Pinpoint the cell where the given text exists, returning its [x, y] midpoint coordinate. 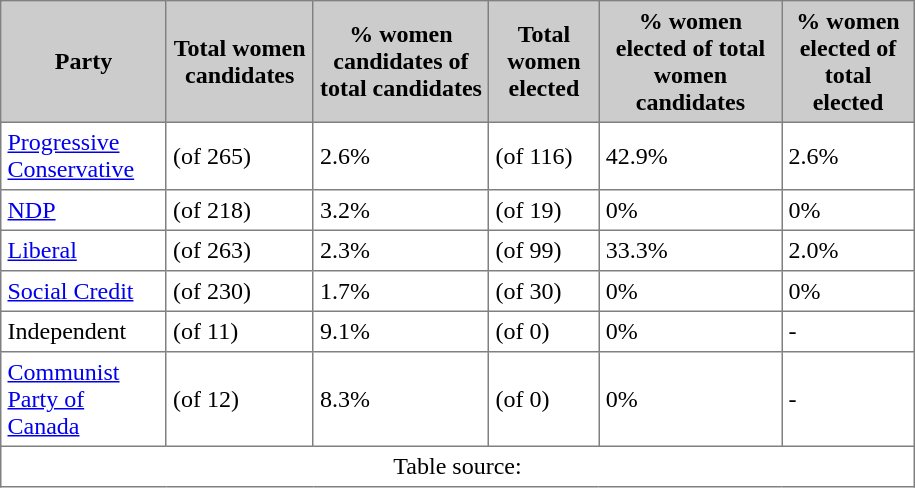
Party [84, 62]
NDP [84, 210]
(of 99) [544, 250]
8.3% [401, 399]
(of 116) [544, 156]
(of 230) [240, 291]
Table source: [458, 466]
2.0% [848, 250]
3.2% [401, 210]
% women candidates of total candidates [401, 62]
Communist Party of Canada [84, 399]
1.7% [401, 291]
(of 218) [240, 210]
Progressive Conservative [84, 156]
33.3% [690, 250]
% women elected of total elected [848, 62]
(of 30) [544, 291]
(of 19) [544, 210]
Social Credit [84, 291]
9.1% [401, 331]
2.3% [401, 250]
42.9% [690, 156]
Independent [84, 331]
(of 11) [240, 331]
% women elected of total women candidates [690, 62]
(of 263) [240, 250]
(of 12) [240, 399]
(of 265) [240, 156]
Total women candidates [240, 62]
Total women elected [544, 62]
Liberal [84, 250]
